Return the [x, y] coordinate for the center point of the cell that contains the specified text.  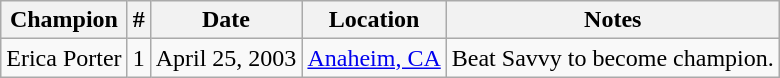
Champion [64, 20]
April 25, 2003 [226, 58]
Location [374, 20]
Date [226, 20]
Anaheim, CA [374, 58]
Beat Savvy to become champion. [612, 58]
1 [138, 58]
# [138, 20]
Notes [612, 20]
Erica Porter [64, 58]
